Pinpoint the cell where the given text exists, returning its [X, Y] midpoint coordinate. 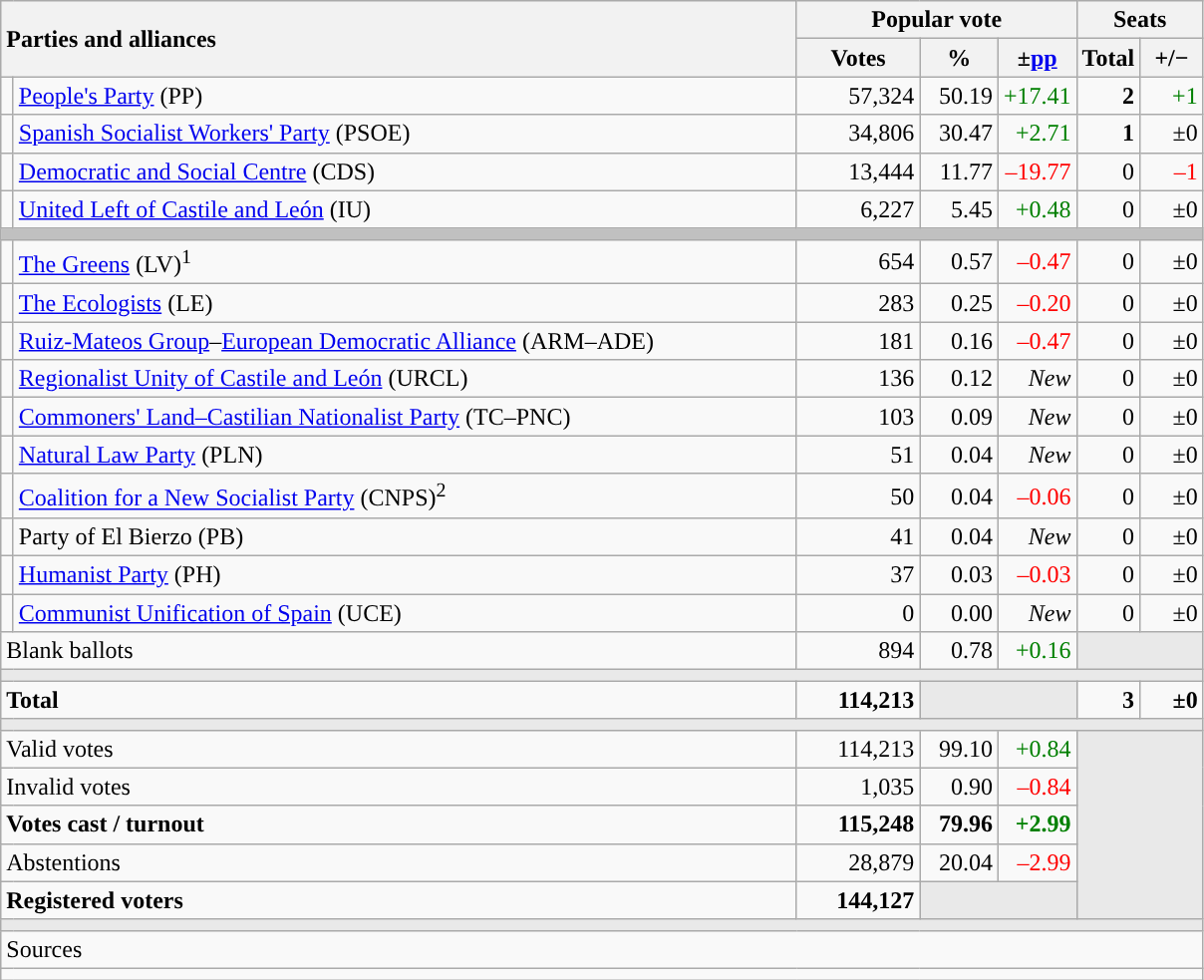
181 [858, 341]
0.00 [959, 613]
% [959, 58]
11.77 [959, 171]
Democratic and Social Centre (CDS) [405, 171]
0.57 [959, 261]
Communist Unification of Spain (UCE) [405, 613]
5.45 [959, 209]
People's Party (PP) [405, 96]
283 [858, 303]
–0.03 [1037, 575]
Popular vote [937, 20]
+0.48 [1037, 209]
–2.99 [1037, 862]
99.10 [959, 749]
0.25 [959, 303]
50.19 [959, 96]
34,806 [858, 134]
–0.84 [1037, 787]
Blank ballots [399, 651]
Parties and alliances [399, 39]
Party of El Bierzo (PB) [405, 537]
The Ecologists (LE) [405, 303]
41 [858, 537]
Invalid votes [399, 787]
2 [1108, 96]
Votes cast / turnout [399, 824]
Abstentions [399, 862]
0.78 [959, 651]
Valid votes [399, 749]
–1 [1172, 171]
Natural Law Party (PLN) [405, 455]
144,127 [858, 900]
115,248 [858, 824]
0.16 [959, 341]
+0.84 [1037, 749]
6,227 [858, 209]
28,879 [858, 862]
+2.99 [1037, 824]
13,444 [858, 171]
0.09 [959, 417]
–0.06 [1037, 496]
1 [1108, 134]
1,035 [858, 787]
894 [858, 651]
Coalition for a New Socialist Party (CNPS)2 [405, 496]
Spanish Socialist Workers' Party (PSOE) [405, 134]
0.90 [959, 787]
654 [858, 261]
Seats [1140, 20]
+1 [1172, 96]
30.47 [959, 134]
+0.16 [1037, 651]
+2.71 [1037, 134]
0.12 [959, 379]
103 [858, 417]
3 [1108, 700]
0.03 [959, 575]
Regionalist Unity of Castile and León (URCL) [405, 379]
Humanist Party (PH) [405, 575]
79.96 [959, 824]
20.04 [959, 862]
–19.77 [1037, 171]
±pp [1037, 58]
Votes [858, 58]
+/− [1172, 58]
Ruiz-Mateos Group–European Democratic Alliance (ARM–ADE) [405, 341]
–0.20 [1037, 303]
37 [858, 575]
50 [858, 496]
The Greens (LV)1 [405, 261]
Commoners' Land–Castilian Nationalist Party (TC–PNC) [405, 417]
+17.41 [1037, 96]
51 [858, 455]
136 [858, 379]
Registered voters [399, 900]
57,324 [858, 96]
United Left of Castile and León (IU) [405, 209]
Sources [602, 949]
